Provide the [x, y] coordinate of the cell's center where the given text is located.  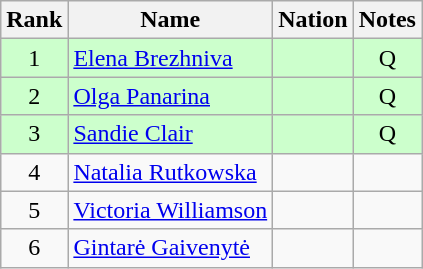
1 [34, 58]
Natalia Rutkowska [170, 172]
2 [34, 96]
Notes [387, 20]
6 [34, 248]
Rank [34, 20]
3 [34, 134]
Olga Panarina [170, 96]
Sandie Clair [170, 134]
Elena Brezhniva [170, 58]
Name [170, 20]
Nation [313, 20]
Victoria Williamson [170, 210]
5 [34, 210]
4 [34, 172]
Gintarė Gaivenytė [170, 248]
